Provide the [x, y] coordinate of the cell's center where the given text is located.  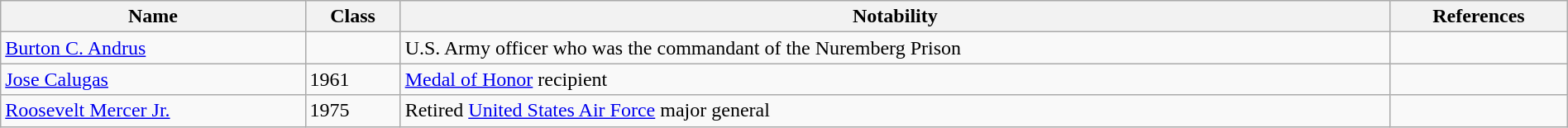
Class [352, 17]
U.S. Army officer who was the commandant of the Nuremberg Prison [895, 48]
Jose Calugas [153, 79]
1961 [352, 79]
Roosevelt Mercer Jr. [153, 111]
Burton C. Andrus [153, 48]
1975 [352, 111]
Retired United States Air Force major general [895, 111]
Name [153, 17]
Medal of Honor recipient [895, 79]
References [1479, 17]
Notability [895, 17]
